Provide the (x, y) coordinate of the cell's center where the given text is located.  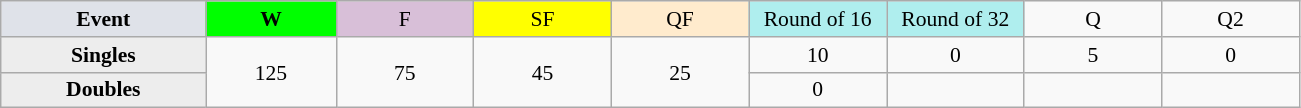
45 (543, 72)
75 (405, 72)
Q2 (1231, 19)
W (271, 19)
25 (680, 72)
QF (680, 19)
10 (818, 55)
Round of 32 (955, 19)
5 (1093, 55)
Doubles (104, 90)
Event (104, 19)
125 (271, 72)
F (405, 19)
Singles (104, 55)
SF (543, 19)
Round of 16 (818, 19)
Q (1093, 19)
